Identify which cell holds the provided text, then report its [x, y] central coordinate. 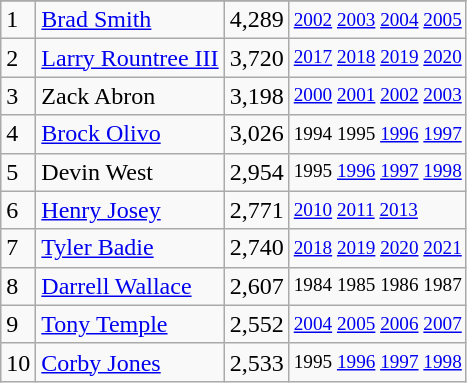
2,533 [256, 362]
4,289 [256, 20]
6 [18, 210]
2004 2005 2006 2007 [378, 324]
3,198 [256, 96]
Tyler Badie [130, 248]
7 [18, 248]
Devin West [130, 172]
Darrell Wallace [130, 286]
Brad Smith [130, 20]
1 [18, 20]
Tony Temple [130, 324]
2,954 [256, 172]
2010 2011 2013 [378, 210]
3,720 [256, 58]
Zack Abron [130, 96]
1984 1985 1986 1987 [378, 286]
9 [18, 324]
8 [18, 286]
5 [18, 172]
3 [18, 96]
Larry Rountree III [130, 58]
Brock Olivo [130, 134]
2,740 [256, 248]
Henry Josey [130, 210]
2000 2001 2002 2003 [378, 96]
2,771 [256, 210]
2,607 [256, 286]
3,026 [256, 134]
1994 1995 1996 1997 [378, 134]
10 [18, 362]
2017 2018 2019 2020 [378, 58]
Corby Jones [130, 362]
2 [18, 58]
4 [18, 134]
2018 2019 2020 2021 [378, 248]
2002 2003 2004 2005 [378, 20]
2,552 [256, 324]
